Scan for the cell matching the given text and deliver its [x, y] coordinate at center. 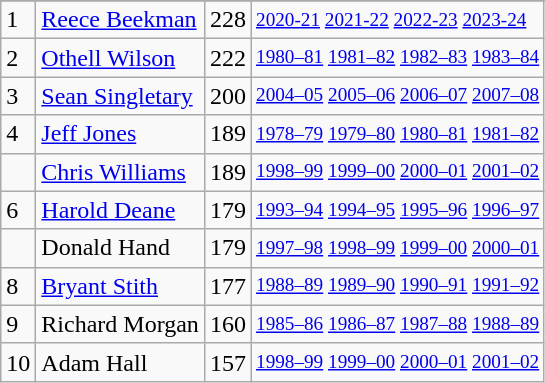
1985–86 1986–87 1987–88 1988–89 [397, 324]
8 [18, 286]
Richard Morgan [120, 324]
4 [18, 134]
177 [228, 286]
2 [18, 58]
200 [228, 96]
160 [228, 324]
Sean Singletary [120, 96]
1980–81 1981–82 1982–83 1983–84 [397, 58]
157 [228, 362]
3 [18, 96]
228 [228, 20]
Othell Wilson [120, 58]
Reece Beekman [120, 20]
222 [228, 58]
1978–79 1979–80 1980–81 1981–82 [397, 134]
6 [18, 210]
2004–05 2005–06 2006–07 2007–08 [397, 96]
Chris Williams [120, 172]
1988–89 1989–90 1990–91 1991–92 [397, 286]
Bryant Stith [120, 286]
Donald Hand [120, 248]
1993–94 1994–95 1995–96 1996–97 [397, 210]
2020-21 2021-22 2022-23 2023-24 [397, 20]
9 [18, 324]
1997–98 1998–99 1999–00 2000–01 [397, 248]
10 [18, 362]
1 [18, 20]
Harold Deane [120, 210]
Adam Hall [120, 362]
Jeff Jones [120, 134]
